From the cell containing the given text, extract its center point as (X, Y) coordinate. 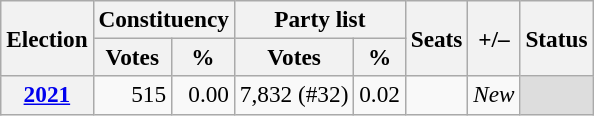
Party list (320, 19)
Seats (436, 38)
0.02 (380, 95)
+/– (494, 38)
New (494, 95)
7,832 (#32) (294, 95)
0.00 (202, 95)
515 (132, 95)
Status (556, 38)
Election (47, 38)
Constituency (164, 19)
2021 (47, 95)
